From the cell containing the given text, extract its center point as (x, y) coordinate. 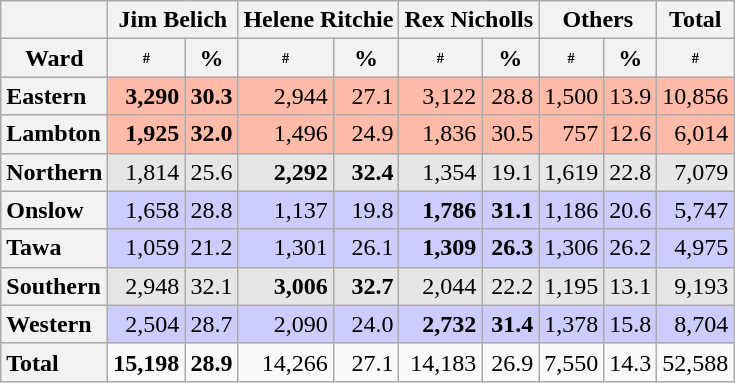
7,550 (572, 362)
Eastern (54, 96)
22.8 (630, 172)
757 (572, 134)
26.1 (366, 248)
1,925 (146, 134)
32.4 (366, 172)
20.6 (630, 210)
1,619 (572, 172)
26.3 (510, 248)
4,975 (696, 248)
26.2 (630, 248)
32.1 (212, 286)
Jim Belich (173, 20)
10,856 (696, 96)
28.7 (212, 324)
2,732 (440, 324)
1,496 (286, 134)
1,301 (286, 248)
1,186 (572, 210)
2,504 (146, 324)
25.6 (212, 172)
Helene Ritchie (318, 20)
2,292 (286, 172)
1,378 (572, 324)
14,266 (286, 362)
3,290 (146, 96)
Others (598, 20)
1,309 (440, 248)
13.9 (630, 96)
22.2 (510, 286)
Onslow (54, 210)
6,014 (696, 134)
1,306 (572, 248)
32.0 (212, 134)
24.9 (366, 134)
1,814 (146, 172)
Lambton (54, 134)
Rex Nicholls (469, 20)
8,704 (696, 324)
14.3 (630, 362)
19.1 (510, 172)
5,747 (696, 210)
15.8 (630, 324)
1,059 (146, 248)
7,079 (696, 172)
28.9 (212, 362)
31.4 (510, 324)
Tawa (54, 248)
26.9 (510, 362)
1,195 (572, 286)
Northern (54, 172)
21.2 (212, 248)
1,786 (440, 210)
1,836 (440, 134)
9,193 (696, 286)
2,948 (146, 286)
1,500 (572, 96)
14,183 (440, 362)
2,044 (440, 286)
30.3 (212, 96)
3,006 (286, 286)
32.7 (366, 286)
24.0 (366, 324)
Southern (54, 286)
19.8 (366, 210)
3,122 (440, 96)
2,090 (286, 324)
13.1 (630, 286)
Ward (54, 58)
30.5 (510, 134)
15,198 (146, 362)
12.6 (630, 134)
31.1 (510, 210)
1,658 (146, 210)
Western (54, 324)
1,137 (286, 210)
2,944 (286, 96)
52,588 (696, 362)
1,354 (440, 172)
